Return the (x, y) coordinate for the center point of the cell that contains the specified text.  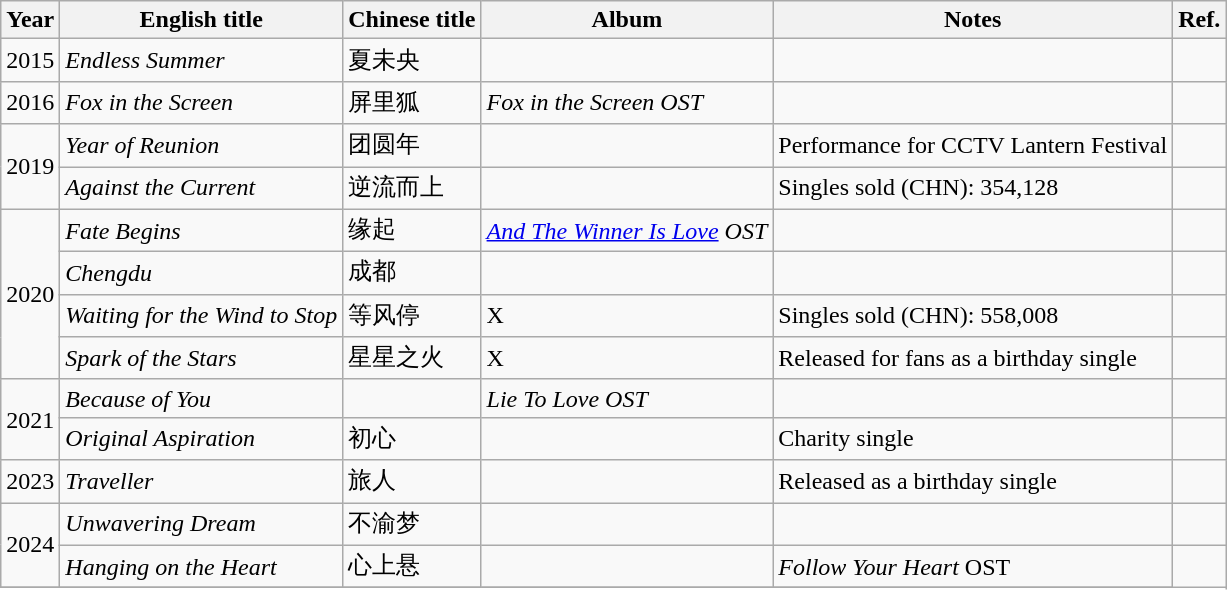
缘起 (412, 230)
Unwavering Dream (202, 524)
Year (30, 20)
Endless Summer (202, 60)
夏未央 (412, 60)
Album (627, 20)
2020 (30, 294)
Year of Reunion (202, 146)
Fox in the Screen (202, 102)
Hanging on the Heart (202, 566)
English title (202, 20)
旅人 (412, 482)
Released for fans as a birthday single (973, 358)
不渝梦 (412, 524)
初心 (412, 438)
Released as a birthday single (973, 482)
2021 (30, 420)
Performance for CCTV Lantern Festival (973, 146)
2023 (30, 482)
Spark of the Stars (202, 358)
团圆年 (412, 146)
Singles sold (CHN): 558,008 (973, 316)
2024 (30, 544)
Lie To Love OST (627, 398)
Fox in the Screen OST (627, 102)
Chinese title (412, 20)
逆流而上 (412, 188)
Charity single (973, 438)
屏里狐 (412, 102)
Fate Begins (202, 230)
等风停 (412, 316)
成都 (412, 274)
2016 (30, 102)
2015 (30, 60)
星星之火 (412, 358)
2019 (30, 166)
Follow Your Heart OST (973, 566)
Because of You (202, 398)
Notes (973, 20)
Against the Current (202, 188)
Traveller (202, 482)
Original Aspiration (202, 438)
Ref. (1200, 20)
Singles sold (CHN): 354,128 (973, 188)
心上悬 (412, 566)
Waiting for the Wind to Stop (202, 316)
And The Winner Is Love OST (627, 230)
Chengdu (202, 274)
